Pinpoint the cell where the given text exists, returning its (x, y) midpoint coordinate. 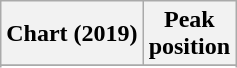
Peak position (189, 34)
Chart (2019) (72, 34)
